Search for the cell housing the specified text and yield its (X, Y) center coordinate. 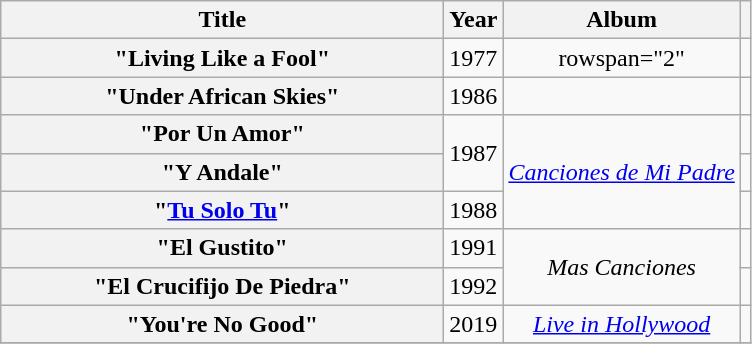
rowspan="2" (622, 58)
Live in Hollywood (622, 324)
1988 (474, 210)
Album (622, 20)
"You're No Good" (222, 324)
"El Gustito" (222, 248)
"Y Andale" (222, 172)
"Living Like a Fool" (222, 58)
Year (474, 20)
1986 (474, 96)
"Por Un Amor" (222, 134)
1992 (474, 286)
Mas Canciones (622, 267)
"El Crucifijo De Piedra" (222, 286)
"Tu Solo Tu" (222, 210)
"Under African Skies" (222, 96)
1977 (474, 58)
1991 (474, 248)
Canciones de Mi Padre (622, 172)
Title (222, 20)
2019 (474, 324)
1987 (474, 153)
